Extract the (x, y) coordinate from the center of the cell holding the provided text.  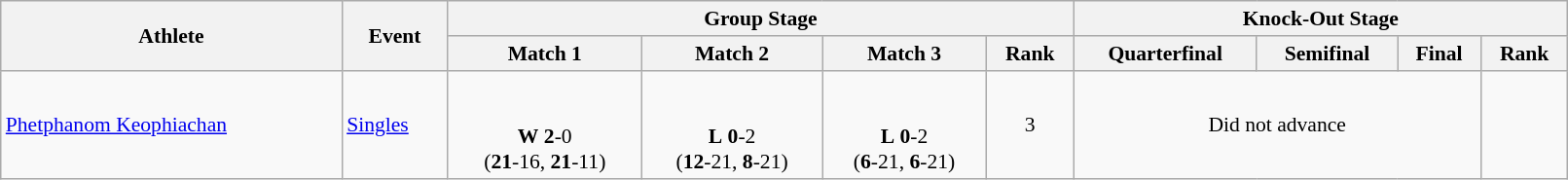
3 (1030, 125)
L 0-2 (6-21, 6-21) (905, 125)
Match 1 (545, 54)
W 2-0 (21-16, 21-11) (545, 125)
Match 3 (905, 54)
Phetphanom Keophiachan (171, 125)
Knock-Out Stage (1321, 18)
Group Stage (761, 18)
L 0-2 (12-21, 8-21) (732, 125)
Athlete (171, 35)
Singles (395, 125)
Quarterfinal (1165, 54)
Did not advance (1277, 125)
Event (395, 35)
Semifinal (1327, 54)
Final (1440, 54)
Match 2 (732, 54)
